Locate the cell with the specified text and output its (x, y) center coordinate. 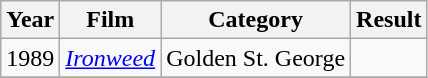
1989 (30, 58)
Ironweed (110, 58)
Golden St. George (256, 58)
Film (110, 20)
Category (256, 20)
Year (30, 20)
Result (389, 20)
